Return [x, y] of the center of cell containing provided text 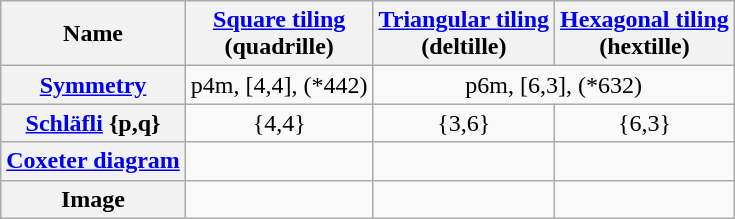
{4,4} [279, 123]
Hexagonal tiling(hextille) [645, 34]
{3,6} [464, 123]
Schläfli {p,q} [94, 123]
p4m, [4,4], (*442) [279, 85]
Coxeter diagram [94, 161]
Triangular tiling(deltille) [464, 34]
Image [94, 199]
Square tiling(quadrille) [279, 34]
p6m, [6,3], (*632) [554, 85]
{6,3} [645, 123]
Name [94, 34]
Symmetry [94, 85]
